Identify which cell holds the provided text, then report its [X, Y] central coordinate. 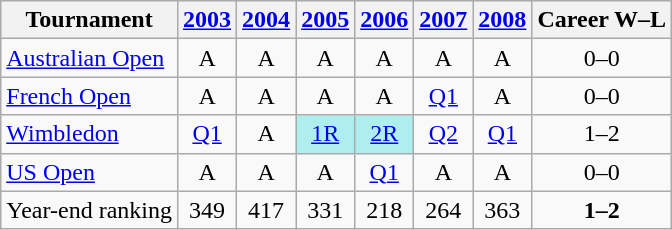
French Open [90, 96]
264 [444, 210]
331 [326, 210]
1R [326, 134]
Q2 [444, 134]
Wimbledon [90, 134]
2008 [502, 20]
US Open [90, 172]
2R [384, 134]
Career W–L [602, 20]
2007 [444, 20]
Tournament [90, 20]
2006 [384, 20]
2004 [266, 20]
349 [208, 210]
2003 [208, 20]
Australian Open [90, 58]
218 [384, 210]
2005 [326, 20]
Year-end ranking [90, 210]
363 [502, 210]
417 [266, 210]
